Capture the cell that displays the provided text and extract its [X, Y] central coordinate. 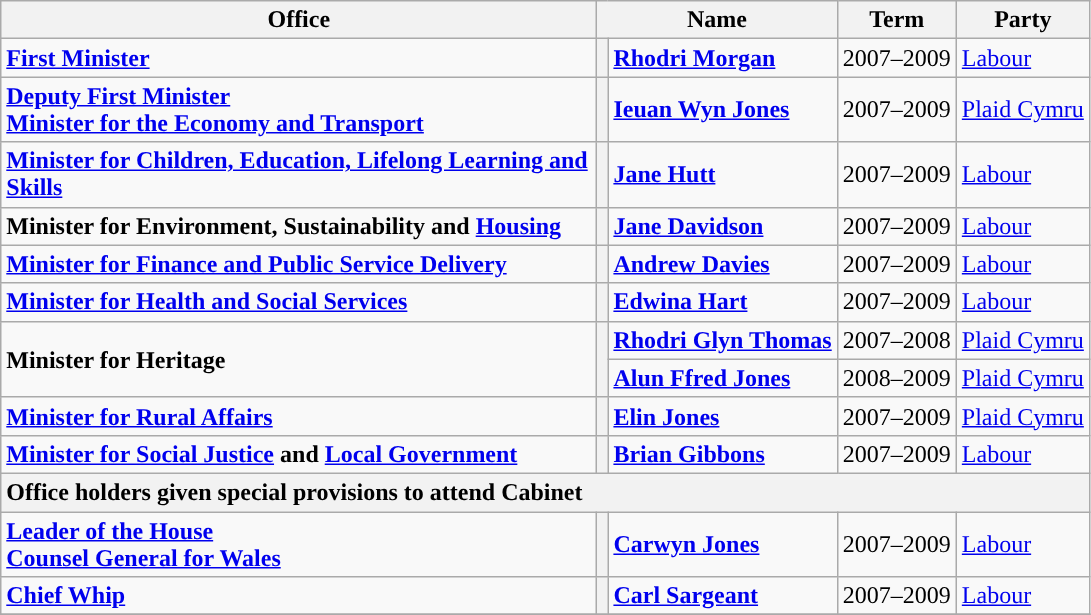
Carwyn Jones [722, 544]
Term [896, 20]
Jane Davidson [722, 226]
Edwina Hart [722, 302]
Minister for Environment, Sustainability and Housing [299, 226]
Rhodri Glyn Thomas [722, 340]
Rhodri Morgan [722, 58]
Minister for Rural Affairs [299, 416]
Andrew Davies [722, 264]
Deputy First MinisterMinister for the Economy and Transport [299, 110]
Minister for Finance and Public Service Delivery [299, 264]
Minister for Children, Education, Lifelong Learning and Skills [299, 174]
Name [717, 20]
Party [1022, 20]
Minister for Health and Social Services [299, 302]
Minister for Social Justice and Local Government [299, 454]
Carl Sargeant [722, 596]
2008–2009 [896, 378]
Jane Hutt [722, 174]
Brian Gibbons [722, 454]
Office [299, 20]
Alun Ffred Jones [722, 378]
2007–2008 [896, 340]
Leader of the HouseCounsel General for Wales [299, 544]
First Minister [299, 58]
Ieuan Wyn Jones [722, 110]
Minister for Heritage [299, 359]
Office holders given special provisions to attend Cabinet [546, 492]
Elin Jones [722, 416]
Chief Whip [299, 596]
